Return the [x, y] coordinate for the center point of the cell that contains the specified text.  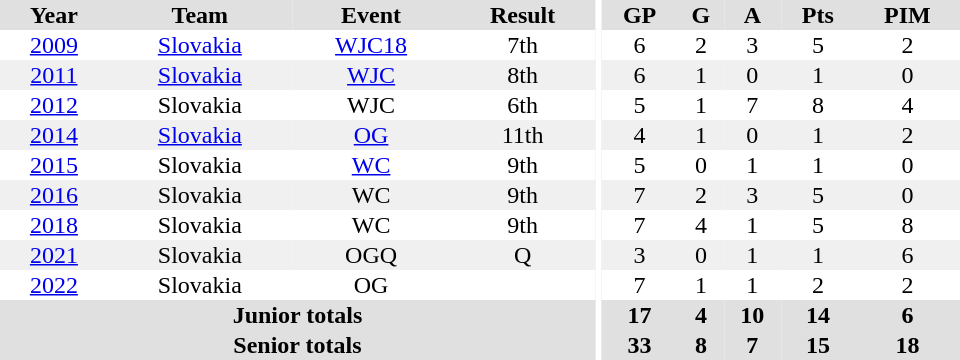
10 [752, 315]
A [752, 15]
Junior totals [298, 315]
2009 [54, 45]
17 [640, 315]
2014 [54, 135]
Pts [818, 15]
2022 [54, 285]
G [701, 15]
Q [522, 255]
2021 [54, 255]
Event [372, 15]
2012 [54, 105]
Senior totals [298, 345]
2011 [54, 75]
WJC18 [372, 45]
Team [200, 15]
PIM [908, 15]
14 [818, 315]
15 [818, 345]
6th [522, 105]
11th [522, 135]
33 [640, 345]
Result [522, 15]
2016 [54, 195]
18 [908, 345]
Year [54, 15]
8th [522, 75]
2015 [54, 165]
GP [640, 15]
OGQ [372, 255]
2018 [54, 225]
7th [522, 45]
